Find where the given text appears and provide that cell's center as [x, y] coordinate. 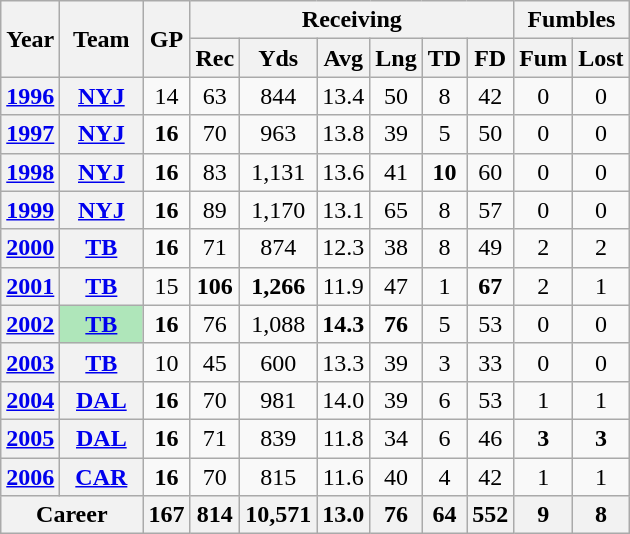
552 [490, 515]
13.8 [344, 134]
11.8 [344, 438]
65 [396, 210]
41 [396, 172]
839 [278, 438]
Career [72, 515]
1996 [30, 96]
11.6 [344, 477]
GP [166, 39]
815 [278, 477]
1,088 [278, 324]
47 [396, 286]
34 [396, 438]
2003 [30, 362]
2000 [30, 248]
57 [490, 210]
1,131 [278, 172]
Yds [278, 58]
15 [166, 286]
Lng [396, 58]
FD [490, 58]
Avg [344, 58]
963 [278, 134]
13.1 [344, 210]
13.0 [344, 515]
981 [278, 400]
9 [544, 515]
2004 [30, 400]
83 [215, 172]
Lost [601, 58]
89 [215, 210]
13.4 [344, 96]
45 [215, 362]
63 [215, 96]
874 [278, 248]
14 [166, 96]
2005 [30, 438]
4 [444, 477]
1998 [30, 172]
14.3 [344, 324]
Fum [544, 58]
1,266 [278, 286]
TD [444, 58]
40 [396, 477]
14.0 [344, 400]
13.6 [344, 172]
60 [490, 172]
2006 [30, 477]
167 [166, 515]
2001 [30, 286]
Receiving [352, 20]
2002 [30, 324]
13.3 [344, 362]
33 [490, 362]
46 [490, 438]
600 [278, 362]
1999 [30, 210]
49 [490, 248]
38 [396, 248]
64 [444, 515]
844 [278, 96]
1,170 [278, 210]
106 [215, 286]
10,571 [278, 515]
Rec [215, 58]
Year [30, 39]
Team [102, 39]
67 [490, 286]
814 [215, 515]
11.9 [344, 286]
CAR [102, 477]
Fumbles [572, 20]
12.3 [344, 248]
1997 [30, 134]
